Locate the cell with the specified text and output its [x, y] center coordinate. 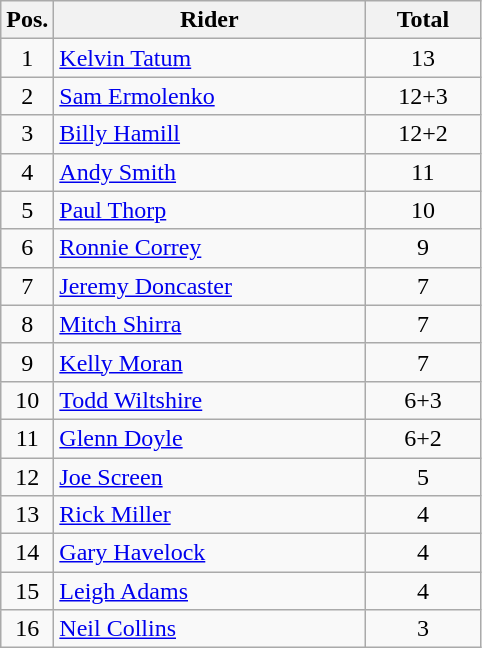
Todd Wiltshire [210, 400]
Joe Screen [210, 477]
Billy Hamill [210, 134]
Paul Thorp [210, 210]
Kelvin Tatum [210, 58]
Gary Havelock [210, 553]
Mitch Shirra [210, 324]
15 [28, 591]
Rick Miller [210, 515]
6+3 [423, 400]
12+2 [423, 134]
Pos. [28, 20]
Sam Ermolenko [210, 96]
14 [28, 553]
Rider [210, 20]
Glenn Doyle [210, 438]
Kelly Moran [210, 362]
Andy Smith [210, 172]
1 [28, 58]
Total [423, 20]
Jeremy Doncaster [210, 286]
6+2 [423, 438]
Ronnie Correy [210, 248]
6 [28, 248]
Neil Collins [210, 629]
12 [28, 477]
2 [28, 96]
8 [28, 324]
12+3 [423, 96]
Leigh Adams [210, 591]
16 [28, 629]
